Identify which cell holds the provided text, then report its (X, Y) central coordinate. 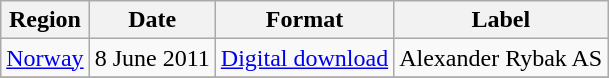
8 June 2011 (152, 58)
Digital download (304, 58)
Region (45, 20)
Norway (45, 58)
Alexander Rybak AS (501, 58)
Format (304, 20)
Date (152, 20)
Label (501, 20)
